Return the [x, y] coordinate for the center point of the cell that contains the specified text.  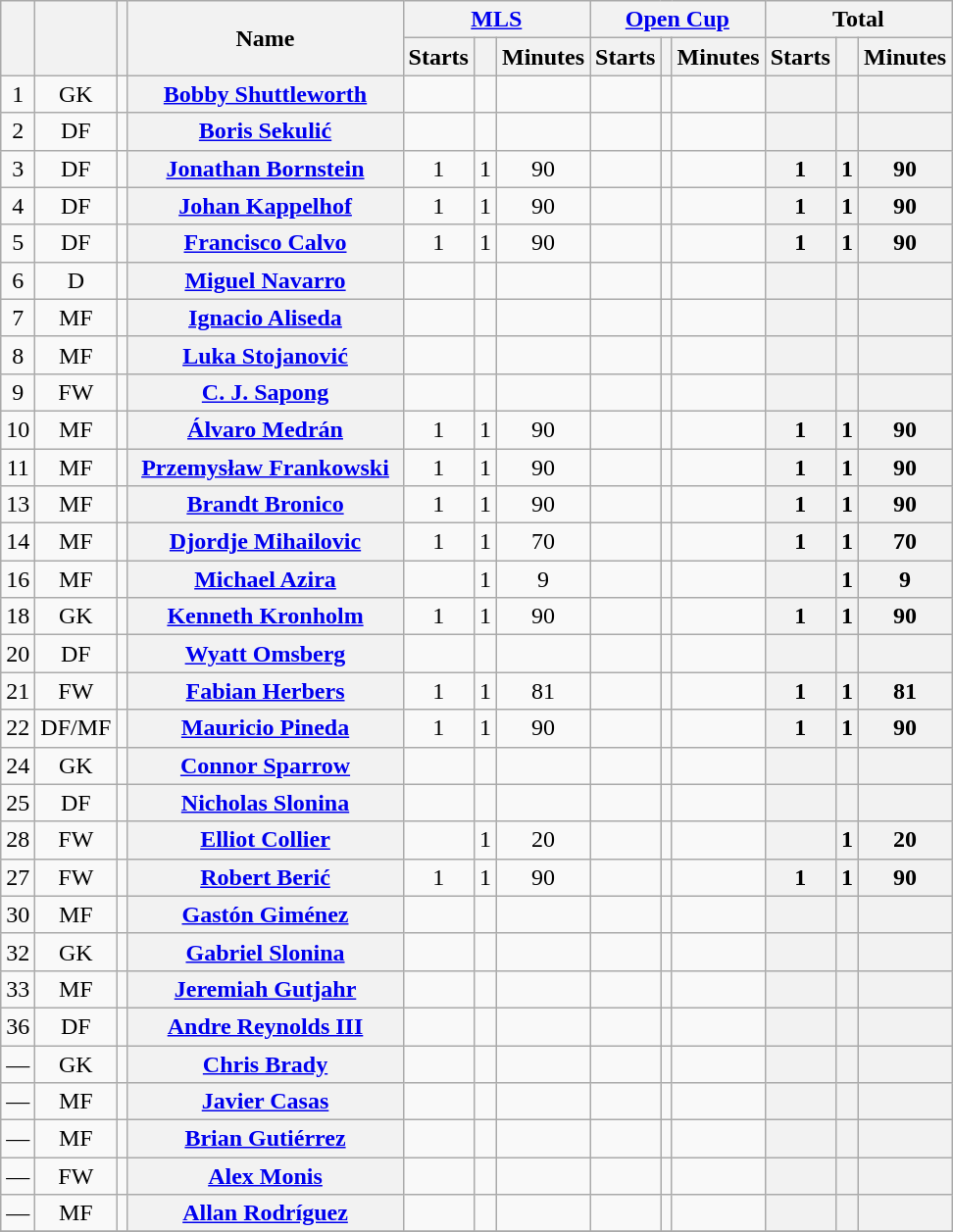
Nicholas Slonina [265, 803]
D [76, 280]
Wyatt Omsberg [265, 654]
6 [18, 280]
8 [18, 355]
Fabian Herbers [265, 691]
Ignacio Aliseda [265, 318]
4 [18, 206]
Przemysław Frankowski [265, 468]
13 [18, 505]
21 [18, 691]
Alex Monis [265, 1176]
Álvaro Medrán [265, 429]
Mauricio Pineda [265, 728]
Brian Gutiérrez [265, 1139]
Open Cup [678, 20]
16 [18, 579]
Allan Rodríguez [265, 1213]
Andre Reynolds III [265, 1026]
3 [18, 169]
10 [18, 429]
DF/MF [76, 728]
Michael Azira [265, 579]
Connor Sparrow [265, 765]
Kenneth Kronholm [265, 616]
Robert Berić [265, 877]
25 [18, 803]
11 [18, 468]
Djordje Mihailovic [265, 542]
Elliot Collier [265, 840]
Bobby Shuttleworth [265, 94]
Chris Brady [265, 1063]
Jeremiah Gutjahr [265, 989]
2 [18, 131]
7 [18, 318]
Francisco Calvo [265, 243]
MLS [496, 20]
30 [18, 914]
36 [18, 1026]
Javier Casas [265, 1102]
33 [18, 989]
Boris Sekulić [265, 131]
24 [18, 765]
Jonathan Bornstein [265, 169]
C. J. Sapong [265, 392]
28 [18, 840]
Miguel Navarro [265, 280]
Gabriel Slonina [265, 952]
22 [18, 728]
18 [18, 616]
5 [18, 243]
Total [859, 20]
Gastón Giménez [265, 914]
Luka Stojanović [265, 355]
Johan Kappelhof [265, 206]
14 [18, 542]
Brandt Bronico [265, 505]
Name [265, 38]
27 [18, 877]
32 [18, 952]
